Identify which cell holds the provided text, then report its [X, Y] central coordinate. 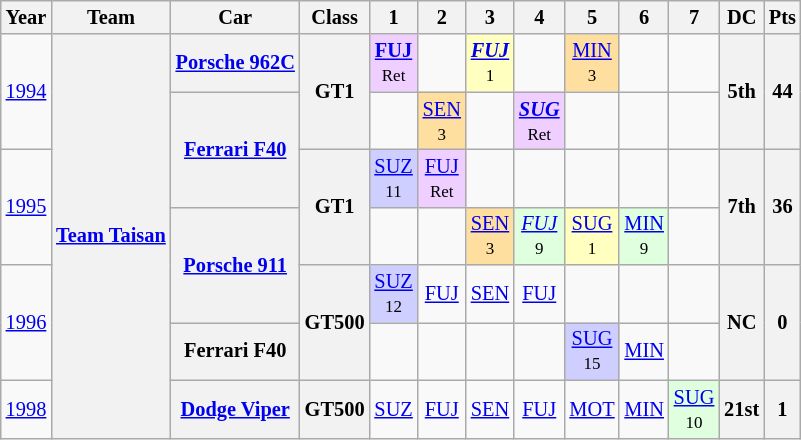
36 [782, 206]
Porsche 911 [236, 264]
6 [644, 17]
SUG10 [694, 409]
FUJ1 [490, 63]
FUJ9 [539, 236]
5th [742, 92]
Team Taisan [110, 236]
1995 [26, 206]
21st [742, 409]
Team [110, 17]
44 [782, 92]
2 [442, 17]
SUG1 [592, 236]
5 [592, 17]
NC [742, 322]
4 [539, 17]
SUG15 [592, 351]
SUZ12 [393, 294]
MIN9 [644, 236]
MOT [592, 409]
3 [490, 17]
Pts [782, 17]
7th [742, 206]
MIN3 [592, 63]
SUZ [393, 409]
Class [335, 17]
1998 [26, 409]
Car [236, 17]
Year [26, 17]
Dodge Viper [236, 409]
1996 [26, 322]
SUZ11 [393, 178]
7 [694, 17]
SUGRet [539, 121]
0 [782, 322]
DC [742, 17]
Porsche 962C [236, 63]
1994 [26, 92]
